Output the [X, Y] coordinate of the center of the cell containing the given text.  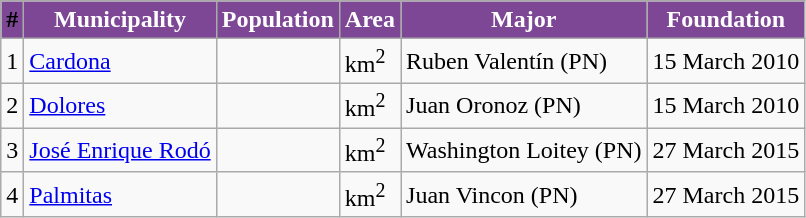
Washington Loitey (PN) [524, 150]
Palmitas [120, 194]
Juan Vincon (PN) [524, 194]
Municipality [120, 20]
José Enrique Rodó [120, 150]
4 [12, 194]
Major [524, 20]
Area [370, 20]
1 [12, 62]
3 [12, 150]
Juan Oronoz (PN) [524, 106]
Foundation [726, 20]
2 [12, 106]
Dolores [120, 106]
Ruben Valentín (PN) [524, 62]
Population [278, 20]
# [12, 20]
Cardona [120, 62]
